Output the [X, Y] coordinate of the center of the cell containing the given text.  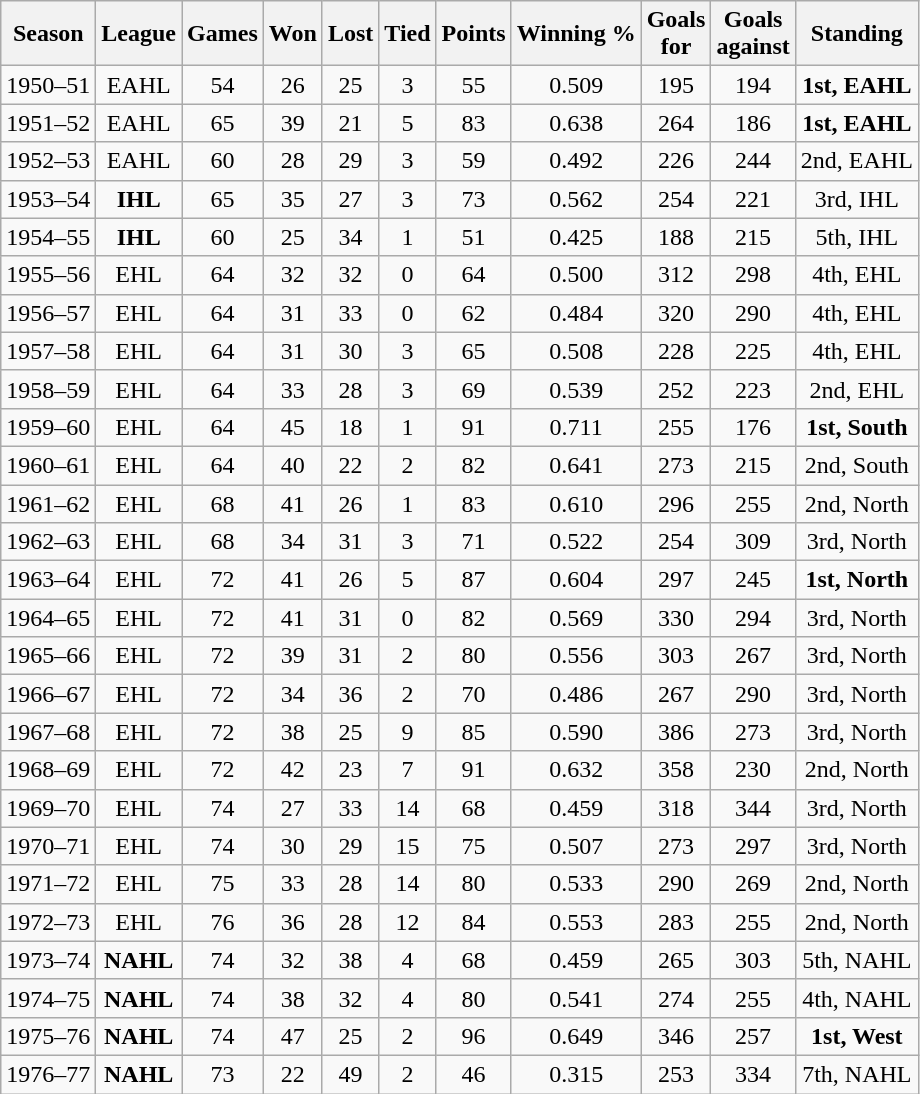
0.632 [576, 770]
283 [676, 922]
59 [474, 161]
71 [474, 542]
Lost [350, 34]
54 [223, 85]
221 [753, 199]
League [139, 34]
Goalsfor [676, 34]
1954–55 [48, 237]
1957–58 [48, 351]
87 [474, 580]
0.425 [576, 237]
70 [474, 694]
176 [753, 427]
5th, IHL [856, 237]
1st, South [856, 427]
Standing [856, 34]
296 [676, 503]
1972–73 [48, 922]
2nd, EHL [856, 389]
1975–76 [48, 1036]
186 [753, 123]
55 [474, 85]
Winning % [576, 34]
Won [292, 34]
1973–74 [48, 960]
1953–54 [48, 199]
1970–71 [48, 846]
1976–77 [48, 1074]
0.539 [576, 389]
294 [753, 618]
45 [292, 427]
62 [474, 313]
244 [753, 161]
1964–65 [48, 618]
0.492 [576, 161]
0.553 [576, 922]
1950–51 [48, 85]
0.541 [576, 998]
226 [676, 161]
0.486 [576, 694]
69 [474, 389]
0.610 [576, 503]
85 [474, 732]
1966–67 [48, 694]
1951–52 [48, 123]
225 [753, 351]
334 [753, 1074]
15 [408, 846]
1959–60 [48, 427]
0.638 [576, 123]
7th, NAHL [856, 1074]
40 [292, 465]
4th, NAHL [856, 998]
0.590 [576, 732]
253 [676, 1074]
0.533 [576, 884]
0.507 [576, 846]
1962–63 [48, 542]
188 [676, 237]
386 [676, 732]
Goalsagainst [753, 34]
21 [350, 123]
309 [753, 542]
76 [223, 922]
312 [676, 275]
252 [676, 389]
1971–72 [48, 884]
84 [474, 922]
0.556 [576, 656]
1960–61 [48, 465]
269 [753, 884]
0.641 [576, 465]
230 [753, 770]
Season [48, 34]
223 [753, 389]
318 [676, 808]
0.569 [576, 618]
9 [408, 732]
5th, NAHL [856, 960]
3rd, IHL [856, 199]
Points [474, 34]
0.604 [576, 580]
1968–69 [48, 770]
18 [350, 427]
0.484 [576, 313]
330 [676, 618]
0.508 [576, 351]
358 [676, 770]
1st, West [856, 1036]
1965–66 [48, 656]
264 [676, 123]
346 [676, 1036]
0.509 [576, 85]
0.315 [576, 1074]
1955–56 [48, 275]
Games [223, 34]
274 [676, 998]
0.500 [576, 275]
320 [676, 313]
257 [753, 1036]
Tied [408, 34]
12 [408, 922]
0.711 [576, 427]
47 [292, 1036]
1961–62 [48, 503]
1974–75 [48, 998]
1956–57 [48, 313]
265 [676, 960]
23 [350, 770]
194 [753, 85]
0.522 [576, 542]
344 [753, 808]
1st, North [856, 580]
51 [474, 237]
0.649 [576, 1036]
0.562 [576, 199]
1967–68 [48, 732]
7 [408, 770]
195 [676, 85]
228 [676, 351]
1952–53 [48, 161]
49 [350, 1074]
245 [753, 580]
298 [753, 275]
2nd, South [856, 465]
2nd, EAHL [856, 161]
1963–64 [48, 580]
42 [292, 770]
1958–59 [48, 389]
35 [292, 199]
96 [474, 1036]
1969–70 [48, 808]
46 [474, 1074]
